Locate the cell with the specified text and output its (X, Y) center coordinate. 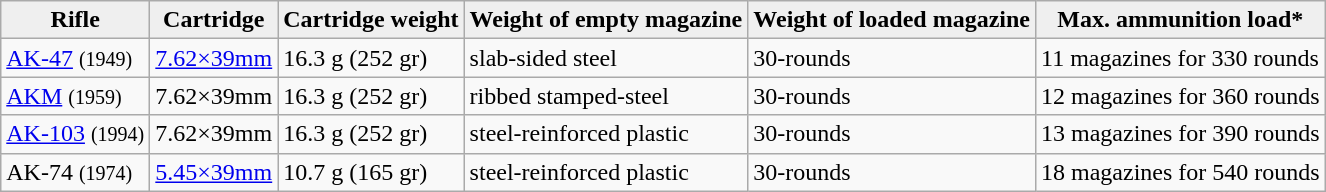
AK-103 (1994) (76, 134)
18 magazines for 540 rounds (1180, 172)
Rifle (76, 20)
Max. ammunition load* (1180, 20)
ribbed stamped-steel (606, 96)
11 magazines for 330 rounds (1180, 58)
Weight of empty magazine (606, 20)
Weight of loaded magazine (892, 20)
slab-sided steel (606, 58)
12 magazines for 360 rounds (1180, 96)
AK-74 (1974) (76, 172)
AK-47 (1949) (76, 58)
AKM (1959) (76, 96)
5.45×39mm (214, 172)
Cartridge weight (371, 20)
13 magazines for 390 rounds (1180, 134)
Cartridge (214, 20)
10.7 g (165 gr) (371, 172)
